For the text-containing cell, return its midpoint in [X, Y] coordinate format. 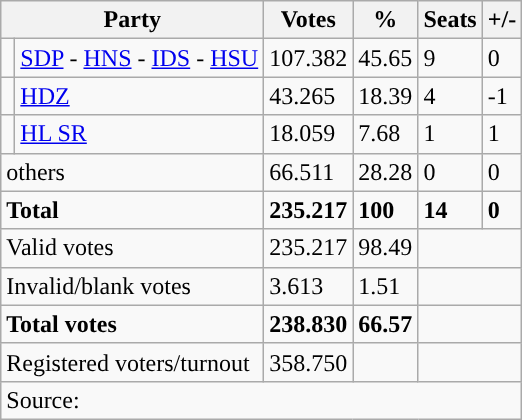
107.382 [308, 58]
45.65 [386, 58]
-1 [502, 96]
66.57 [386, 324]
Registered voters/turnout [132, 362]
HDZ [140, 96]
% [386, 20]
Total [132, 210]
Seats [450, 20]
358.750 [308, 362]
100 [386, 210]
+/- [502, 20]
43.265 [308, 96]
Votes [308, 20]
3.613 [308, 286]
SDP - HNS - IDS - HSU [140, 58]
98.49 [386, 248]
14 [450, 210]
4 [450, 96]
Valid votes [132, 248]
66.511 [308, 172]
Source: [262, 400]
others [132, 172]
18.059 [308, 134]
Party [132, 20]
HL SR [140, 134]
1.51 [386, 286]
7.68 [386, 134]
238.830 [308, 324]
Invalid/blank votes [132, 286]
9 [450, 58]
Total votes [132, 324]
28.28 [386, 172]
18.39 [386, 96]
